Provide the [x, y] coordinate of the cell's center where the given text is located.  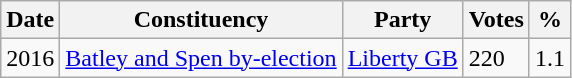
2016 [30, 58]
Batley and Spen by-election [201, 58]
Constituency [201, 20]
Votes [496, 20]
1.1 [550, 58]
Date [30, 20]
Liberty GB [402, 58]
220 [496, 58]
Party [402, 20]
% [550, 20]
